Scan for the cell matching the given text and deliver its [x, y] coordinate at center. 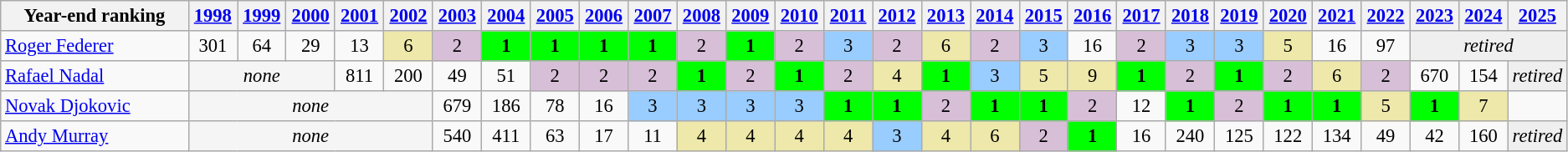
2021 [1336, 16]
78 [555, 106]
2019 [1239, 16]
2008 [701, 16]
13 [359, 46]
97 [1386, 46]
2025 [1538, 16]
540 [457, 136]
122 [1288, 136]
Andy Murray [95, 136]
200 [408, 76]
134 [1336, 136]
2006 [603, 16]
2002 [408, 16]
7 [1483, 106]
9 [1092, 76]
670 [1434, 76]
2014 [995, 16]
11 [653, 136]
64 [262, 46]
2003 [457, 16]
2007 [653, 16]
2009 [751, 16]
160 [1483, 136]
2010 [799, 16]
411 [506, 136]
2001 [359, 16]
Rafael Nadal [95, 76]
2020 [1288, 16]
2022 [1386, 16]
811 [359, 76]
29 [310, 46]
1998 [213, 16]
2013 [945, 16]
12 [1141, 106]
17 [603, 136]
1999 [262, 16]
2023 [1434, 16]
125 [1239, 136]
2018 [1190, 16]
301 [213, 46]
Roger Federer [95, 46]
42 [1434, 136]
2000 [310, 16]
186 [506, 106]
2005 [555, 16]
2012 [897, 16]
679 [457, 106]
2004 [506, 16]
154 [1483, 76]
240 [1190, 136]
2015 [1043, 16]
2017 [1141, 16]
Novak Djokovic [95, 106]
51 [506, 76]
Year-end ranking [95, 16]
2024 [1483, 16]
63 [555, 136]
2011 [848, 16]
2016 [1092, 16]
